Return the (x, y) coordinate for the center point of the cell that contains the specified text.  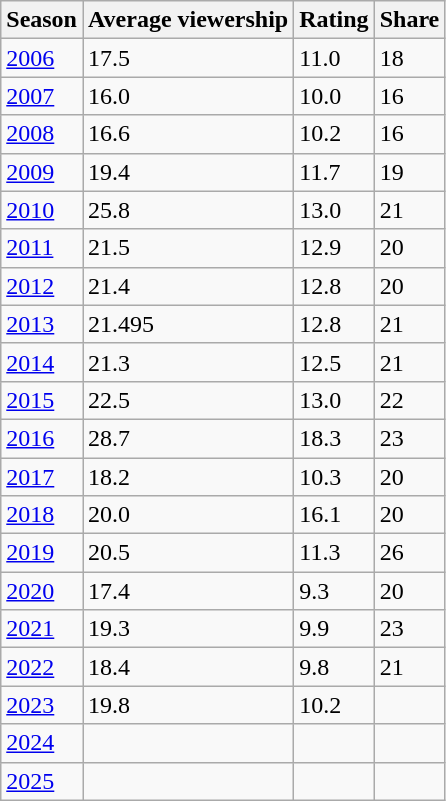
2007 (42, 96)
18.4 (188, 667)
2006 (42, 58)
19.4 (188, 172)
16.6 (188, 134)
2010 (42, 210)
11.7 (334, 172)
16.0 (188, 96)
2019 (42, 553)
2008 (42, 134)
2009 (42, 172)
2018 (42, 515)
2015 (42, 400)
18.3 (334, 438)
Rating (334, 20)
2021 (42, 629)
Share (410, 20)
11.3 (334, 553)
2020 (42, 591)
18 (410, 58)
2023 (42, 705)
2012 (42, 286)
9.3 (334, 591)
9.8 (334, 667)
20.5 (188, 553)
21.3 (188, 362)
19.8 (188, 705)
11.0 (334, 58)
2013 (42, 324)
Average viewership (188, 20)
2011 (42, 248)
2017 (42, 477)
2022 (42, 667)
19.3 (188, 629)
22.5 (188, 400)
2016 (42, 438)
12.5 (334, 362)
20.0 (188, 515)
19 (410, 172)
12.9 (334, 248)
10.0 (334, 96)
22 (410, 400)
2024 (42, 743)
28.7 (188, 438)
Season (42, 20)
10.3 (334, 477)
25.8 (188, 210)
21.4 (188, 286)
26 (410, 553)
9.9 (334, 629)
2014 (42, 362)
2025 (42, 781)
17.5 (188, 58)
21.495 (188, 324)
18.2 (188, 477)
17.4 (188, 591)
16.1 (334, 515)
21.5 (188, 248)
